Identify which cell holds the provided text, then report its (x, y) central coordinate. 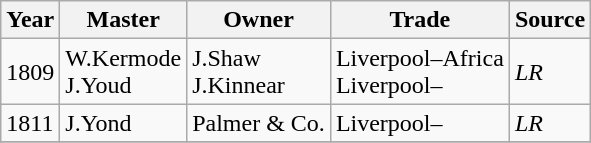
Liverpool– (420, 123)
Owner (259, 20)
Source (550, 20)
Master (124, 20)
J.ShawJ.Kinnear (259, 72)
Palmer & Co. (259, 123)
J.Yond (124, 123)
Year (30, 20)
Trade (420, 20)
1811 (30, 123)
1809 (30, 72)
W.KermodeJ.Youd (124, 72)
Liverpool–AfricaLiverpool– (420, 72)
